Search for the cell housing the specified text and yield its [X, Y] center coordinate. 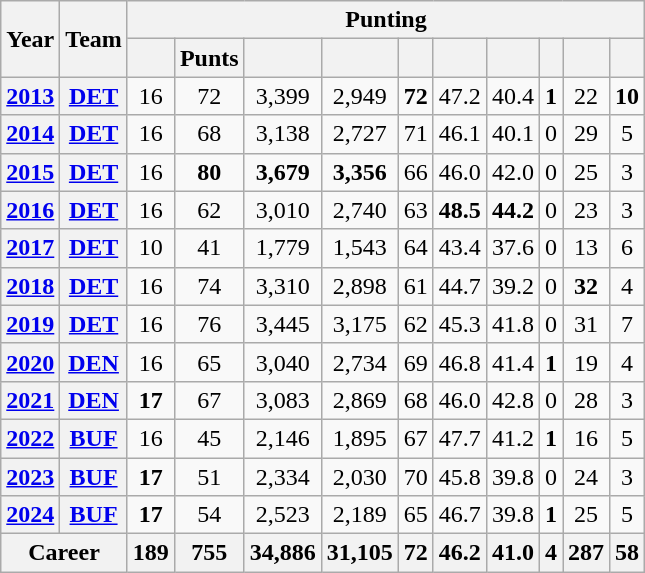
76 [209, 324]
2024 [30, 515]
58 [628, 553]
40.4 [512, 96]
22 [586, 96]
42.0 [512, 172]
2,146 [282, 438]
39.2 [512, 286]
40.1 [512, 134]
2,869 [360, 400]
2,898 [360, 286]
43.4 [460, 248]
3,310 [282, 286]
Punting [386, 20]
2,030 [360, 477]
47.7 [460, 438]
Year [30, 39]
2,727 [360, 134]
2016 [30, 210]
6 [628, 248]
3,175 [360, 324]
2014 [30, 134]
2,740 [360, 210]
54 [209, 515]
47.2 [460, 96]
3,083 [282, 400]
31 [586, 324]
66 [416, 172]
63 [416, 210]
41.2 [512, 438]
46.8 [460, 362]
2022 [30, 438]
2018 [30, 286]
3,679 [282, 172]
32 [586, 286]
29 [586, 134]
189 [150, 553]
3,356 [360, 172]
44.7 [460, 286]
61 [416, 286]
41.8 [512, 324]
48.5 [460, 210]
45.8 [460, 477]
2023 [30, 477]
42.8 [512, 400]
3,040 [282, 362]
2,949 [360, 96]
Team [94, 39]
1,543 [360, 248]
2,734 [360, 362]
51 [209, 477]
45 [209, 438]
2015 [30, 172]
3,138 [282, 134]
19 [586, 362]
Punts [209, 58]
41.4 [512, 362]
41.0 [512, 553]
2,523 [282, 515]
80 [209, 172]
2013 [30, 96]
45.3 [460, 324]
2021 [30, 400]
2017 [30, 248]
46.2 [460, 553]
69 [416, 362]
2,189 [360, 515]
74 [209, 286]
41 [209, 248]
70 [416, 477]
34,886 [282, 553]
1,895 [360, 438]
7 [628, 324]
44.2 [512, 210]
3,399 [282, 96]
46.7 [460, 515]
2,334 [282, 477]
37.6 [512, 248]
755 [209, 553]
2020 [30, 362]
71 [416, 134]
2019 [30, 324]
1,779 [282, 248]
24 [586, 477]
23 [586, 210]
3,010 [282, 210]
13 [586, 248]
3,445 [282, 324]
287 [586, 553]
28 [586, 400]
31,105 [360, 553]
64 [416, 248]
46.1 [460, 134]
Career [64, 553]
